For the text-containing cell, return its midpoint in (X, Y) coordinate format. 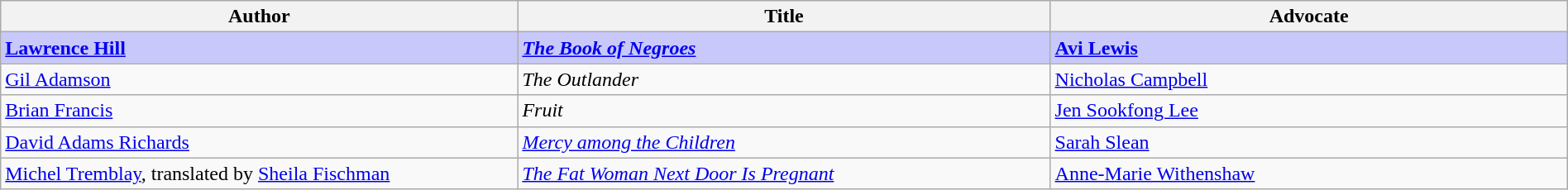
Michel Tremblay, translated by Sheila Fischman (260, 173)
The Book of Negroes (784, 48)
Brian Francis (260, 111)
Anne-Marie Withenshaw (1308, 173)
Gil Adamson (260, 79)
The Outlander (784, 79)
Advocate (1308, 17)
David Adams Richards (260, 142)
Mercy among the Children (784, 142)
Author (260, 17)
Title (784, 17)
Sarah Slean (1308, 142)
Jen Sookfong Lee (1308, 111)
Nicholas Campbell (1308, 79)
Avi Lewis (1308, 48)
Lawrence Hill (260, 48)
The Fat Woman Next Door Is Pregnant (784, 173)
Fruit (784, 111)
